Find where the given text appears and provide that cell's center as [x, y] coordinate. 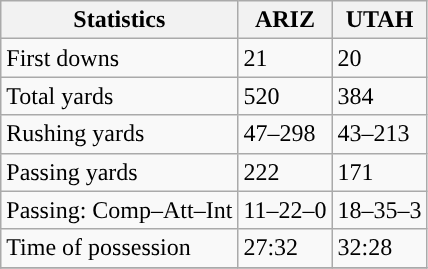
32:28 [380, 248]
520 [285, 96]
Passing yards [120, 172]
222 [285, 172]
171 [380, 172]
Time of possession [120, 248]
UTAH [380, 20]
Statistics [120, 20]
First downs [120, 58]
27:32 [285, 248]
Total yards [120, 96]
47–298 [285, 134]
384 [380, 96]
ARIZ [285, 20]
21 [285, 58]
Passing: Comp–Att–Int [120, 210]
18–35–3 [380, 210]
11–22–0 [285, 210]
Rushing yards [120, 134]
20 [380, 58]
43–213 [380, 134]
